Pinpoint the cell where the given text exists, returning its (x, y) midpoint coordinate. 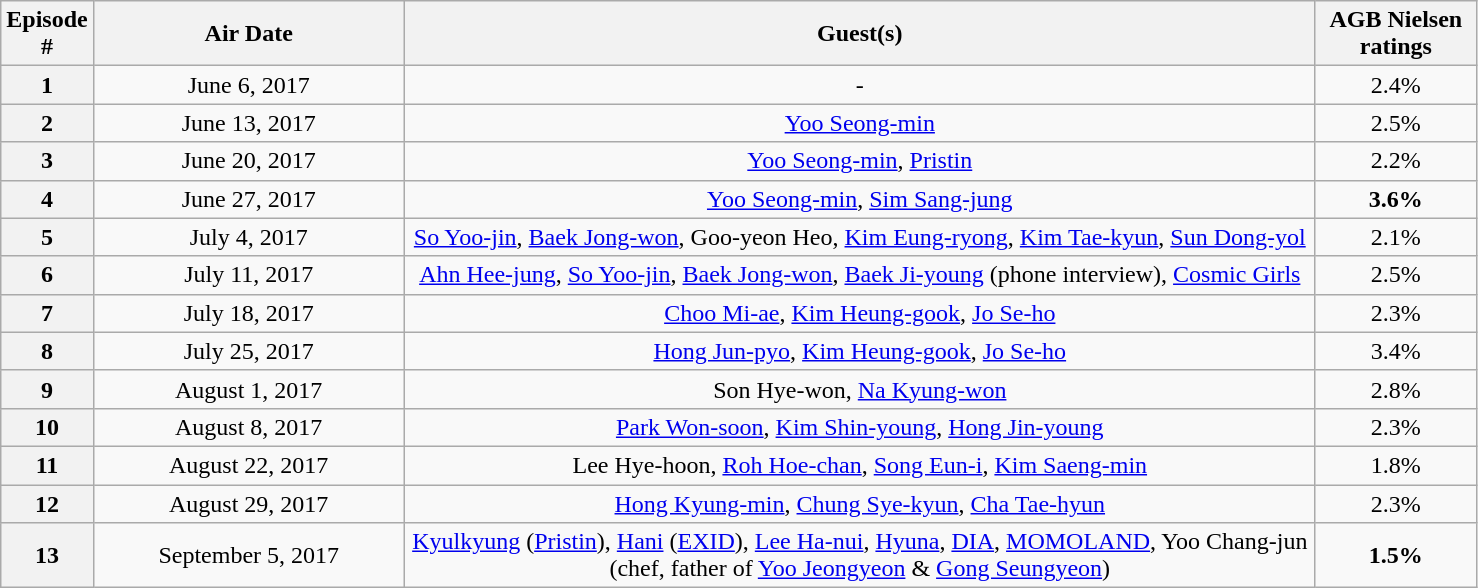
July 11, 2017 (248, 275)
1.5% (1396, 556)
- (860, 85)
5 (47, 237)
1.8% (1396, 465)
Guest(s) (860, 34)
4 (47, 199)
June 20, 2017 (248, 161)
2.1% (1396, 237)
Kyulkyung (Pristin), Hani (EXID), Lee Ha-nui, Hyuna, DIA, MOMOLAND, Yoo Chang-jun (chef, father of Yoo Jeongyeon & Gong Seungyeon) (860, 556)
July 18, 2017 (248, 313)
3.4% (1396, 351)
2.2% (1396, 161)
August 22, 2017 (248, 465)
12 (47, 503)
3.6% (1396, 199)
August 1, 2017 (248, 389)
1 (47, 85)
Choo Mi-ae, Kim Heung-gook, Jo Se-ho (860, 313)
7 (47, 313)
Yoo Seong-min (860, 123)
2 (47, 123)
Lee Hye-hoon, Roh Hoe-chan, Song Eun-i, Kim Saeng-min (860, 465)
AGB Nielsen ratings (1396, 34)
Hong Kyung-min, Chung Sye-kyun, Cha Tae-hyun (860, 503)
13 (47, 556)
So Yoo-jin, Baek Jong-won, Goo-yeon Heo, Kim Eung-ryong, Kim Tae-kyun, Sun Dong-yol (860, 237)
June 27, 2017 (248, 199)
Air Date (248, 34)
2.4% (1396, 85)
Park Won-soon, Kim Shin-young, Hong Jin-young (860, 427)
3 (47, 161)
Yoo Seong-min, Pristin (860, 161)
6 (47, 275)
2.8% (1396, 389)
11 (47, 465)
8 (47, 351)
August 29, 2017 (248, 503)
Hong Jun-pyo, Kim Heung-gook, Jo Se-ho (860, 351)
Ahn Hee-jung, So Yoo-jin, Baek Jong-won, Baek Ji-young (phone interview), Cosmic Girls (860, 275)
9 (47, 389)
Episode # (47, 34)
Son Hye-won, Na Kyung-won (860, 389)
September 5, 2017 (248, 556)
Yoo Seong-min, Sim Sang-jung (860, 199)
June 6, 2017 (248, 85)
July 25, 2017 (248, 351)
August 8, 2017 (248, 427)
10 (47, 427)
June 13, 2017 (248, 123)
July 4, 2017 (248, 237)
